Return the [X, Y] coordinate for the center point of the cell that contains the specified text.  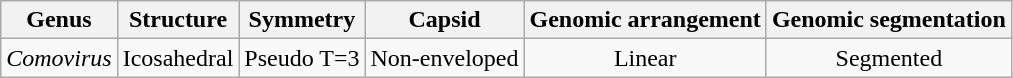
Linear [645, 58]
Segmented [888, 58]
Genomic arrangement [645, 20]
Non-enveloped [444, 58]
Icosahedral [178, 58]
Pseudo T=3 [302, 58]
Genomic segmentation [888, 20]
Structure [178, 20]
Genus [59, 20]
Capsid [444, 20]
Symmetry [302, 20]
Comovirus [59, 58]
